Output the [x, y] coordinate of the center of the cell containing the given text.  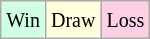
Win [24, 20]
Loss [126, 20]
Draw [72, 20]
